Locate the cell with the specified text and output its (x, y) center coordinate. 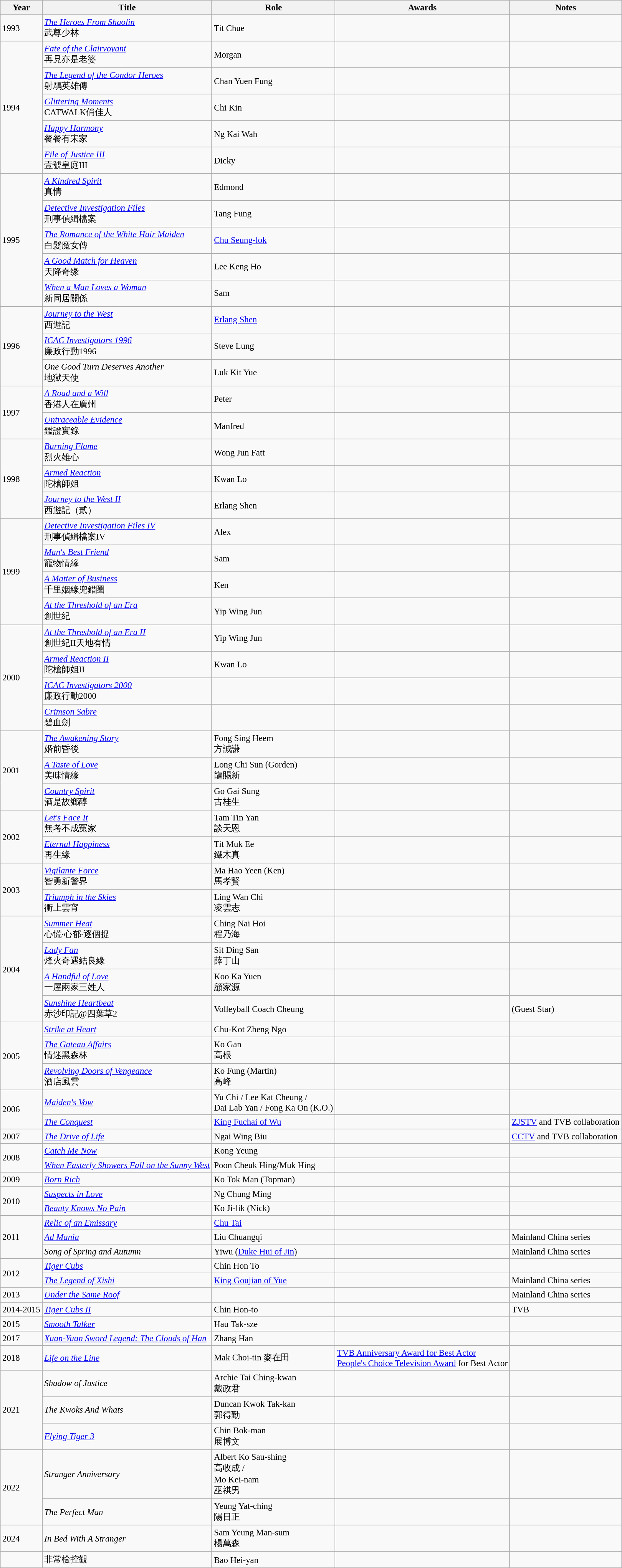
Song of Spring and Autumn (127, 1252)
Chin Hon-to (273, 1309)
TVB Anniversary Award for Best Actor People's Choice Television Award for Best Actor (422, 1358)
Yeung Yat-ching 陽日正 (273, 1512)
ICAC Investigators 1996廉政行動1996 (127, 346)
Relic of an Emissary (127, 1223)
Armed Reaction II陀槍師姐II (127, 665)
At the Threshold of an Era II創世紀II天地有情 (127, 638)
2015 (22, 1324)
Volleyball Coach Cheung (273, 1009)
Chu Tai (273, 1223)
Crimson Sabre碧血劍 (127, 718)
Journey to the West西遊記 (127, 320)
Born Rich (127, 1180)
2007 (22, 1136)
Smooth Talker (127, 1324)
Duncan Kwok Tak-kan 郭得勤 (273, 1410)
In Bed With A Stranger (127, 1539)
A Handful of Love 一屋兩家三姓人 (127, 982)
Ken (273, 585)
Flying Tiger 3 (127, 1437)
Vigilante Force智勇新警界 (127, 876)
2018 (22, 1358)
The Legend of Xishi (127, 1281)
Sunshine Heartbeat 赤沙印記@四葉草2 (127, 1009)
Ngai Wing Biu (273, 1136)
Title (127, 8)
2003 (22, 890)
2004 (22, 969)
Zhang Han (273, 1338)
Chin Hon To (273, 1266)
Xuan-Yuan Sword Legend: The Clouds of Han (127, 1338)
Go Gai Sung 古桂生 (273, 797)
Catch Me Now (127, 1151)
2001 (22, 771)
Poon Cheuk Hing/Muk Hing (273, 1165)
Ng Chung Ming (273, 1194)
Chin Bok-man 展博文 (273, 1437)
Let's Face It無考不成冤家 (127, 824)
Shadow of Justice (127, 1384)
A Road and a Will香港人在廣州 (127, 399)
Summer Heat 心慌·心郁·逐個捉 (127, 929)
1999 (22, 571)
Wong Jun Fatt (273, 452)
CCTV and TVB collaboration (565, 1136)
Stranger Anniversary (127, 1474)
1996 (22, 346)
2009 (22, 1180)
Happy Harmony餐餐有宋家 (127, 134)
When a Man Loves a Woman新同居關係 (127, 293)
Ng Kai Wah (273, 134)
Triumph in the Skies衝上雲宵 (127, 903)
Tiger Cubs (127, 1266)
Under the Same Roof (127, 1295)
Chu-Kot Zheng Ngo (273, 1030)
Notes (565, 8)
King Goujian of Yue (273, 1281)
Ko Ji-lik (Nick) (273, 1208)
1993 (22, 28)
Fong Sing Heem 方誠謙 (273, 744)
The Gateau Affairs 情迷黑森林 (127, 1050)
Ko Tok Man (Topman) (273, 1180)
Ko Gan 高根 (273, 1050)
Ad Mania (127, 1237)
2021 (22, 1410)
Mak Choi-tin 麥在田 (273, 1358)
2000 (22, 678)
Tiger Cubs II (127, 1309)
One Good Turn Deserves Another地獄天使 (127, 373)
A Good Match for Heaven天降奇缘 (127, 266)
Sit Ding San 薛丁山 (273, 956)
Liu Chuangqi (273, 1237)
2012 (22, 1273)
Dicky (273, 160)
Tam Tin Yan 談天恩 (273, 824)
ZJSTV and TVB collaboration (565, 1122)
Strike at Heart (127, 1030)
Detective Investigation Files IV刑事偵緝檔案IV (127, 532)
1998 (22, 479)
2024 (22, 1539)
Hau Tak-sze (273, 1324)
The Awakening Story婚前昏後 (127, 744)
2011 (22, 1237)
Luk Kit Yue (273, 373)
Untraceable Evidence鑑證實錄 (127, 426)
Kong Yeung (273, 1151)
Journey to the West II西遊記（貳） (127, 505)
Chu Seung-lok (273, 240)
Eternal Happiness 再生緣 (127, 850)
Revolving Doors of Vengeance 酒店風雲 (127, 1077)
When Easterly Showers Fall on the Sunny West (127, 1165)
Peter (273, 399)
Tang Fung (273, 213)
Glittering MomentsCATWALK俏佳人 (127, 107)
The Drive of Life (127, 1136)
Bao Hei-yan (273, 1560)
The Heroes From Shaolin武尊少林 (127, 28)
Albert Ko Sau-shing 高收成 / Mo Kei-nam 巫祺男 (273, 1474)
A Kindred Spirit真情 (127, 187)
Morgan (273, 54)
1995 (22, 240)
Yu Chi / Lee Kat Cheung / Dai Lab Yan / Fong Ka On (K.O.) (273, 1102)
A Matter of Business千里姻緣兜錯圈 (127, 585)
Fate of the Clairvoyant再見亦是老婆 (127, 54)
1994 (22, 107)
Ching Nai Hoi 程乃海 (273, 929)
File of Justice III壹號皇庭III (127, 160)
Alex (273, 532)
Long Chi Sun (Gorden) 龍賜新 (273, 771)
Chi Kin (273, 107)
The Perfect Man (127, 1512)
Tit Chue (273, 28)
Edmond (273, 187)
Chan Yuen Fung (273, 81)
Man's Best Friend寵物情緣 (127, 558)
Koo Ka Yuen 顧家源 (273, 982)
2022 (22, 1487)
Maiden's Vow (127, 1102)
Ma Hao Yeen (Ken) 馬孝賢 (273, 876)
Tit Muk Ee 鐵木真 (273, 850)
2010 (22, 1201)
Manfred (273, 426)
2005 (22, 1056)
A Taste of Love美味情緣 (127, 771)
Life on the Line (127, 1358)
Ling Wan Chi 凌雲志 (273, 903)
At the Threshold of an Era創世紀 (127, 612)
The Legend of the Condor Heroes射鵰英雄傳 (127, 81)
Awards (422, 8)
Yiwu (Duke Hui of Jin) (273, 1252)
Sam Yeung Man-sum 楊萬森 (273, 1539)
TVB (565, 1309)
2013 (22, 1295)
The Conquest (127, 1122)
(Guest Star) (565, 1009)
2006 (22, 1109)
The Romance of the White Hair Maiden白髮魔女傳 (127, 240)
Burning Flame烈火雄心 (127, 452)
Archie Tai Ching-kwan 戴政君 (273, 1384)
2002 (22, 837)
The Kwoks And Whats (127, 1410)
ICAC Investigators 2000廉政行動2000 (127, 691)
King Fuchai of Wu (273, 1122)
Role (273, 8)
Detective Investigation Files刑事偵緝檔案 (127, 213)
Country Spirit酒是故鄉醇 (127, 797)
Beauty Knows No Pain (127, 1208)
Armed Reaction陀槍師姐 (127, 479)
Ko Fung (Martin) 高峰 (273, 1077)
Steve Lung (273, 346)
Year (22, 8)
非常檢控觀 (127, 1560)
2014-2015 (22, 1309)
2017 (22, 1338)
2008 (22, 1158)
Suspects in Love (127, 1194)
Lee Keng Ho (273, 266)
1997 (22, 413)
Lady Fan 烽火奇遇結良緣 (127, 956)
